Extract the (x, y) coordinate from the center of the cell holding the provided text.  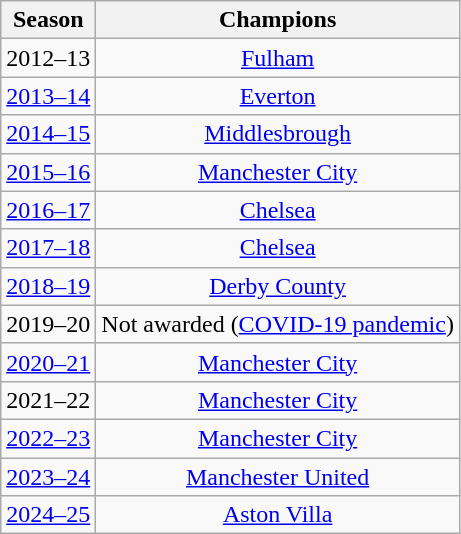
Not awarded (COVID-19 pandemic) (278, 324)
2022–23 (48, 438)
Season (48, 20)
2024–25 (48, 515)
2021–22 (48, 400)
2018–19 (48, 286)
2015–16 (48, 172)
2012–13 (48, 58)
Manchester United (278, 477)
2017–18 (48, 248)
2016–17 (48, 210)
Aston Villa (278, 515)
2023–24 (48, 477)
Fulham (278, 58)
2019–20 (48, 324)
2014–15 (48, 134)
Derby County (278, 286)
Middlesbrough (278, 134)
2020–21 (48, 362)
Champions (278, 20)
Everton (278, 96)
2013–14 (48, 96)
